Provide the (X, Y) coordinate of the cell's center where the given text is located.  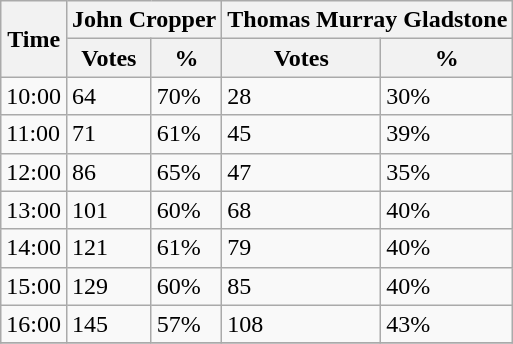
121 (108, 248)
129 (108, 286)
145 (108, 324)
47 (302, 172)
16:00 (34, 324)
101 (108, 210)
14:00 (34, 248)
86 (108, 172)
13:00 (34, 210)
45 (302, 134)
Thomas Murray Gladstone (368, 20)
15:00 (34, 286)
85 (302, 286)
11:00 (34, 134)
30% (447, 96)
39% (447, 134)
43% (447, 324)
12:00 (34, 172)
John Cropper (144, 20)
35% (447, 172)
108 (302, 324)
71 (108, 134)
70% (186, 96)
57% (186, 324)
Time (34, 39)
79 (302, 248)
64 (108, 96)
10:00 (34, 96)
68 (302, 210)
65% (186, 172)
28 (302, 96)
